Scan for the cell matching the given text and deliver its [X, Y] coordinate at center. 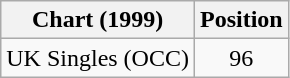
Position [241, 20]
Chart (1999) [98, 20]
96 [241, 58]
UK Singles (OCC) [98, 58]
